Locate the cell with the specified text and output its [X, Y] center coordinate. 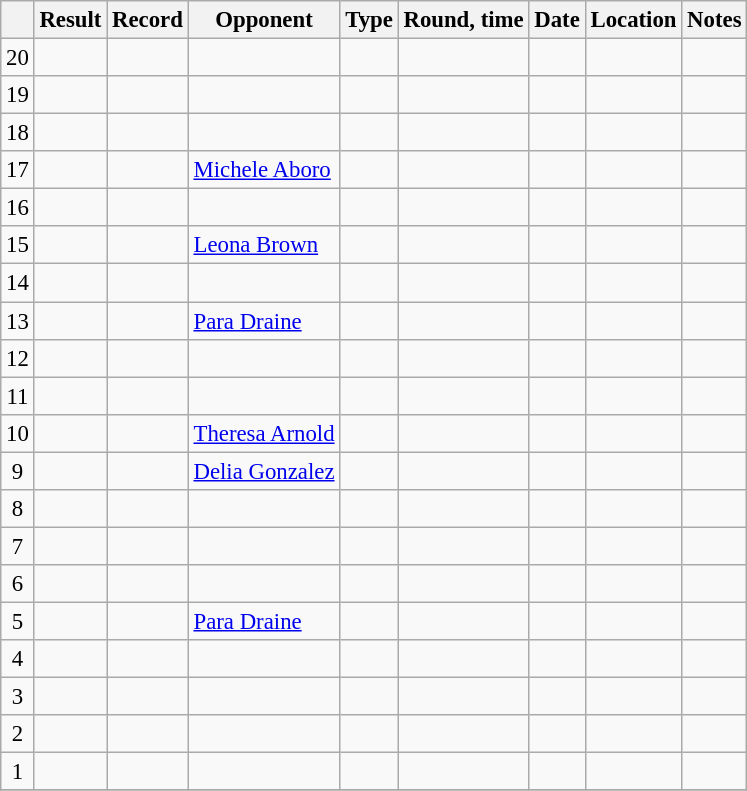
19 [18, 95]
3 [18, 697]
10 [18, 433]
17 [18, 170]
18 [18, 133]
Type [369, 20]
4 [18, 659]
Leona Brown [264, 245]
20 [18, 58]
Result [70, 20]
Location [634, 20]
1 [18, 772]
Delia Gonzalez [264, 471]
Round, time [464, 20]
Notes [714, 20]
9 [18, 471]
7 [18, 546]
Opponent [264, 20]
14 [18, 283]
Michele Aboro [264, 170]
12 [18, 358]
6 [18, 584]
16 [18, 208]
5 [18, 621]
2 [18, 734]
15 [18, 245]
13 [18, 321]
Theresa Arnold [264, 433]
Date [557, 20]
8 [18, 509]
Record [148, 20]
11 [18, 396]
